Detect which cell encompasses the target text, then output its (x, y) center coordinate. 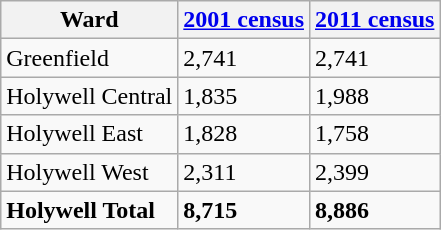
2,399 (375, 172)
1,988 (375, 96)
2001 census (244, 20)
Greenfield (90, 58)
2,311 (244, 172)
1,758 (375, 134)
Holywell West (90, 172)
Holywell Central (90, 96)
1,835 (244, 96)
8,715 (244, 210)
1,828 (244, 134)
Ward (90, 20)
8,886 (375, 210)
Holywell Total (90, 210)
Holywell East (90, 134)
2011 census (375, 20)
